Provide the (x, y) coordinate of the cell's center where the given text is located.  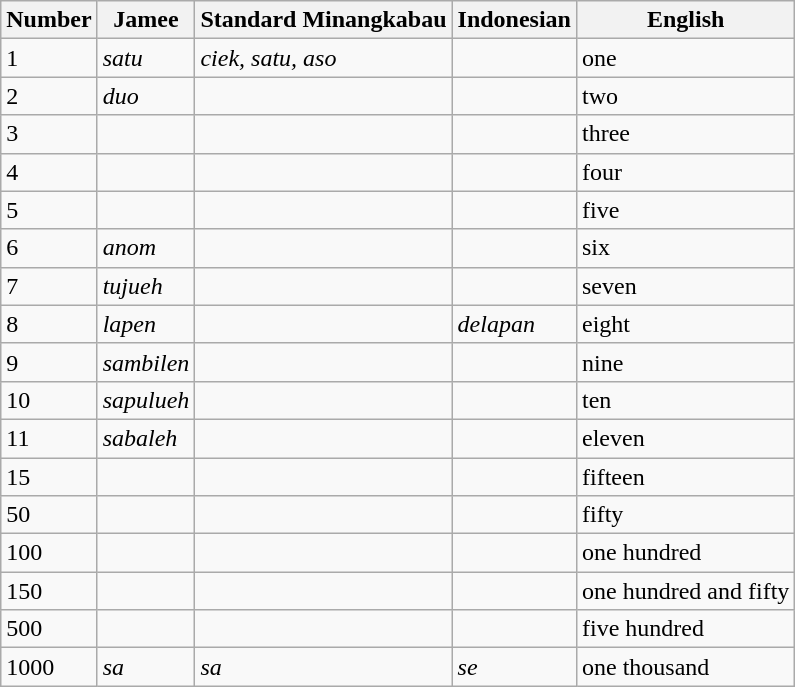
one hundred (685, 553)
Standard Minangkabau (324, 20)
tujueh (146, 286)
nine (685, 362)
anom (146, 248)
one hundred and fifty (685, 591)
se (514, 667)
150 (49, 591)
five hundred (685, 629)
7 (49, 286)
satu (146, 58)
one (685, 58)
eleven (685, 438)
fifty (685, 515)
500 (49, 629)
seven (685, 286)
one thousand (685, 667)
ten (685, 400)
sapulueh (146, 400)
50 (49, 515)
2 (49, 96)
9 (49, 362)
lapen (146, 324)
sambilen (146, 362)
ciek, satu, aso (324, 58)
two (685, 96)
duo (146, 96)
sabaleh (146, 438)
delapan (514, 324)
eight (685, 324)
6 (49, 248)
Indonesian (514, 20)
11 (49, 438)
10 (49, 400)
Jamee (146, 20)
15 (49, 477)
5 (49, 210)
fifteen (685, 477)
4 (49, 172)
1 (49, 58)
six (685, 248)
8 (49, 324)
three (685, 134)
five (685, 210)
3 (49, 134)
English (685, 20)
Number (49, 20)
1000 (49, 667)
four (685, 172)
100 (49, 553)
